Output the (X, Y) coordinate of the center of the cell containing the given text.  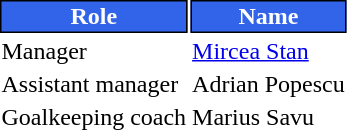
Adrian Popescu (269, 84)
Assistant manager (94, 84)
Name (269, 16)
Mircea Stan (269, 51)
Manager (94, 51)
Role (94, 16)
